Identify which cell holds the provided text, then report its [x, y] central coordinate. 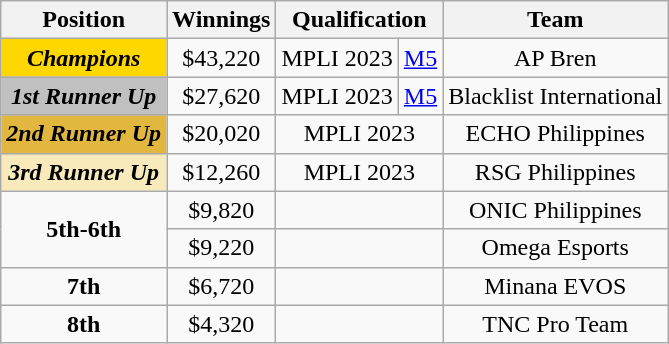
$12,260 [222, 172]
Position [84, 20]
ONIC Philippines [556, 210]
ECHO Philippines [556, 134]
1st Runner Up [84, 96]
3rd Runner Up [84, 172]
Omega Esports [556, 248]
$9,820 [222, 210]
$27,620 [222, 96]
$43,220 [222, 58]
$9,220 [222, 248]
Blacklist International [556, 96]
$20,020 [222, 134]
2nd Runner Up [84, 134]
Champions [84, 58]
RSG Philippines [556, 172]
5th-6th [84, 229]
8th [84, 324]
AP Bren [556, 58]
$4,320 [222, 324]
$6,720 [222, 286]
Winnings [222, 20]
Minana EVOS [556, 286]
Team [556, 20]
7th [84, 286]
TNC Pro Team [556, 324]
Qualification [360, 20]
